Capture the cell that displays the provided text and extract its [x, y] central coordinate. 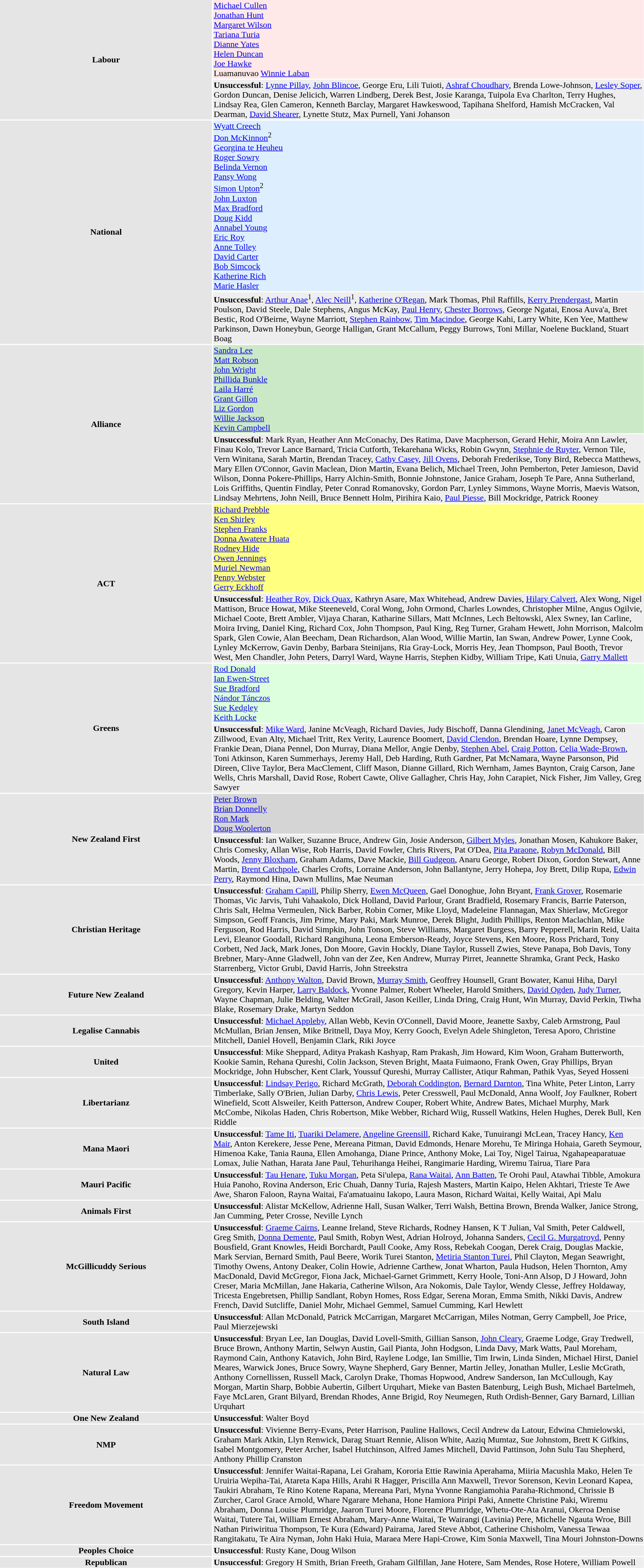
Future New Zealand [106, 995]
Greens [106, 728]
Peoples Choice [106, 1550]
Republican [106, 1562]
United [106, 1062]
National [106, 232]
Mana Maori [106, 1148]
Legalise Cannabis [106, 1031]
Peter BrownBrian DonnellyRon MarkDoug Woolerton [428, 814]
Mauri Pacific [106, 1184]
Sandra LeeMatt RobsonJohn WrightPhillida BunkleLaila HarréGrant GillonLiz GordonWillie JacksonKevin Campbell [428, 389]
New Zealand First [106, 839]
Natural Law [106, 1372]
Unsuccessful: Walter Boyd [428, 1418]
One New Zealand [106, 1418]
McGillicuddy Serious [106, 1266]
Animals First [106, 1211]
Labour [106, 60]
South Island [106, 1322]
Michael CullenJonathan HuntMargaret WilsonTariana TuriaDianne YatesHelen DuncanJoe HawkeLuamanuvao Winnie Laban [428, 39]
Unsuccessful: Gregory H Smith, Brian Freeth, Graham Gilfillan, Jane Hotere, Sam Mendes, Rose Hotere, William Powell [428, 1562]
Unsuccessful: Allan McDonald, Patrick McCarrigan, Margaret McCarrigan, Miles Notman, Gerry Campbell, Joe Price, Paul Mierzejewski [428, 1322]
Christian Heritage [106, 929]
NMP [106, 1445]
Rod DonaldIan Ewen-StreetSue BradfordNándor TánczosSue KedgleyKeith Locke [428, 693]
Unsuccessful: Rusty Kane, Doug Wilson [428, 1550]
Libertarianz [106, 1103]
Freedom Movement [106, 1505]
ACT [106, 583]
Richard PrebbleKen ShirleyStephen FranksDonna Awatere HuataRodney HideOwen JenningsMuriel NewmanPenny WebsterGerry Eckhoff [428, 548]
Alliance [106, 424]
